For the text-containing cell, return its midpoint in (X, Y) coordinate format. 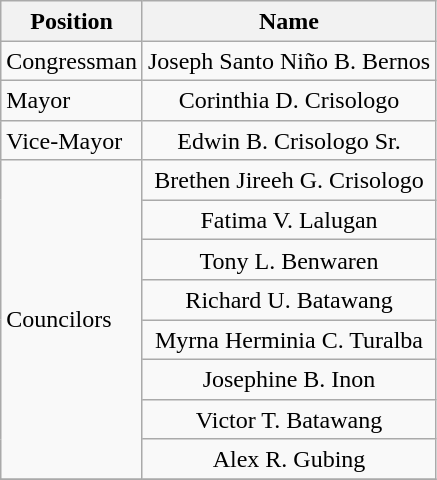
Vice-Mayor (72, 140)
Joseph Santo Niño B. Bernos (288, 61)
Name (288, 21)
Edwin B. Crisologo Sr. (288, 140)
Brethen Jireeh G. Crisologo (288, 180)
Myrna Herminia C. Turalba (288, 340)
Councilors (72, 320)
Tony L. Benwaren (288, 260)
Victor T. Batawang (288, 419)
Josephine B. Inon (288, 379)
Fatima V. Lalugan (288, 220)
Position (72, 21)
Corinthia D. Crisologo (288, 100)
Alex R. Gubing (288, 459)
Congressman (72, 61)
Mayor (72, 100)
Richard U. Batawang (288, 300)
